Capture the cell that displays the provided text and extract its (x, y) central coordinate. 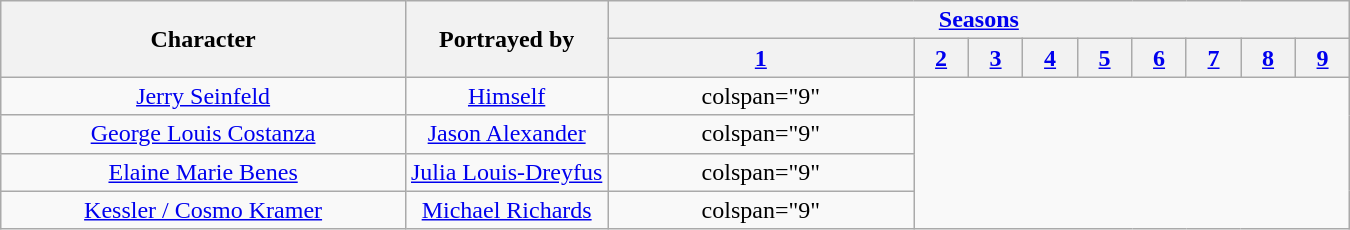
4 (1050, 58)
3 (995, 58)
Jerry Seinfeld (204, 96)
6 (1159, 58)
9 (1322, 58)
Elaine Marie Benes (204, 172)
Jason Alexander (506, 134)
8 (1268, 58)
Character (204, 39)
Himself (506, 96)
1 (761, 58)
7 (1213, 58)
Michael Richards (506, 210)
2 (941, 58)
Portrayed by (506, 39)
George Louis Costanza (204, 134)
Julia Louis-Dreyfus (506, 172)
Seasons (979, 20)
Kessler / Cosmo Kramer (204, 210)
5 (1104, 58)
